Search for the cell housing the specified text and yield its [x, y] center coordinate. 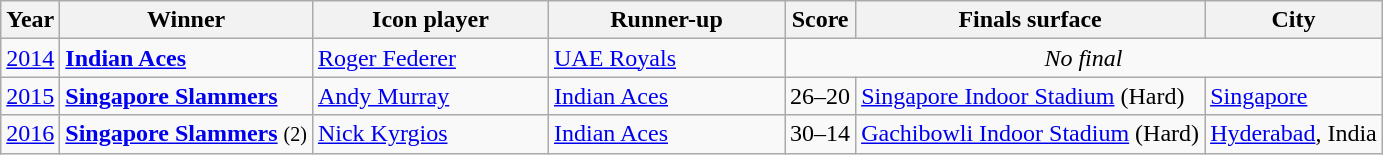
Singapore Slammers (2) [186, 134]
Year [30, 20]
30–14 [820, 134]
Singapore [1294, 96]
Roger Federer [430, 58]
Winner [186, 20]
Icon player [430, 20]
Score [820, 20]
No final [1084, 58]
2015 [30, 96]
2016 [30, 134]
Singapore Slammers [186, 96]
UAE Royals [666, 58]
Runner-up [666, 20]
Gachibowli Indoor Stadium (Hard) [1030, 134]
Singapore Indoor Stadium (Hard) [1030, 96]
Hyderabad, India [1294, 134]
2014 [30, 58]
Andy Murray [430, 96]
Nick Kyrgios [430, 134]
Finals surface [1030, 20]
City [1294, 20]
26–20 [820, 96]
